Capture the cell that displays the provided text and extract its [x, y] central coordinate. 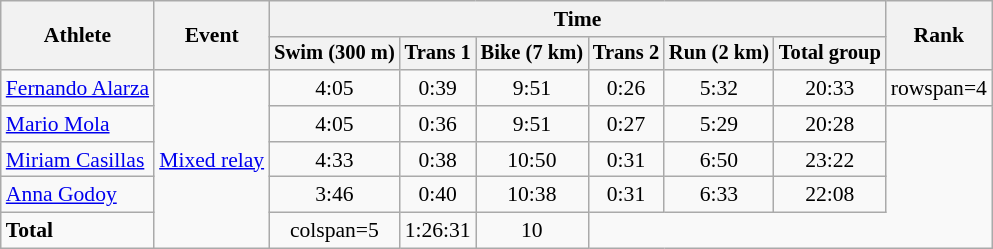
Trans 2 [626, 54]
3:46 [334, 195]
Total [78, 231]
Mario Mola [78, 124]
colspan=5 [334, 231]
0:40 [438, 195]
0:27 [626, 124]
23:22 [830, 160]
0:38 [438, 160]
20:28 [830, 124]
6:50 [719, 160]
6:33 [719, 195]
0:26 [626, 88]
Total group [830, 54]
1:26:31 [438, 231]
Anna Godoy [78, 195]
5:32 [719, 88]
10:50 [532, 160]
Run (2 km) [719, 54]
Miriam Casillas [78, 160]
Rank [939, 36]
20:33 [830, 88]
10:38 [532, 195]
Bike (7 km) [532, 54]
Mixed relay [212, 159]
0:36 [438, 124]
10 [532, 231]
Event [212, 36]
5:29 [719, 124]
Time [578, 19]
4:33 [334, 160]
Athlete [78, 36]
22:08 [830, 195]
0:39 [438, 88]
rowspan=4 [939, 88]
Fernando Alarza [78, 88]
Trans 1 [438, 54]
Swim (300 m) [334, 54]
